Extract the [X, Y] coordinate from the center of the cell holding the provided text.  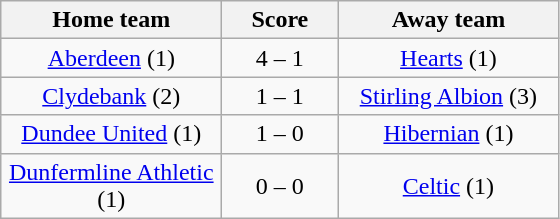
Home team [112, 20]
Away team [448, 20]
Celtic (1) [448, 186]
1 – 0 [280, 134]
1 – 1 [280, 96]
Score [280, 20]
Aberdeen (1) [112, 58]
Dunfermline Athletic (1) [112, 186]
0 – 0 [280, 186]
Stirling Albion (3) [448, 96]
Hibernian (1) [448, 134]
Hearts (1) [448, 58]
Dundee United (1) [112, 134]
4 – 1 [280, 58]
Clydebank (2) [112, 96]
